Determine the (X, Y) coordinate at the center of the cell enclosing the given text.  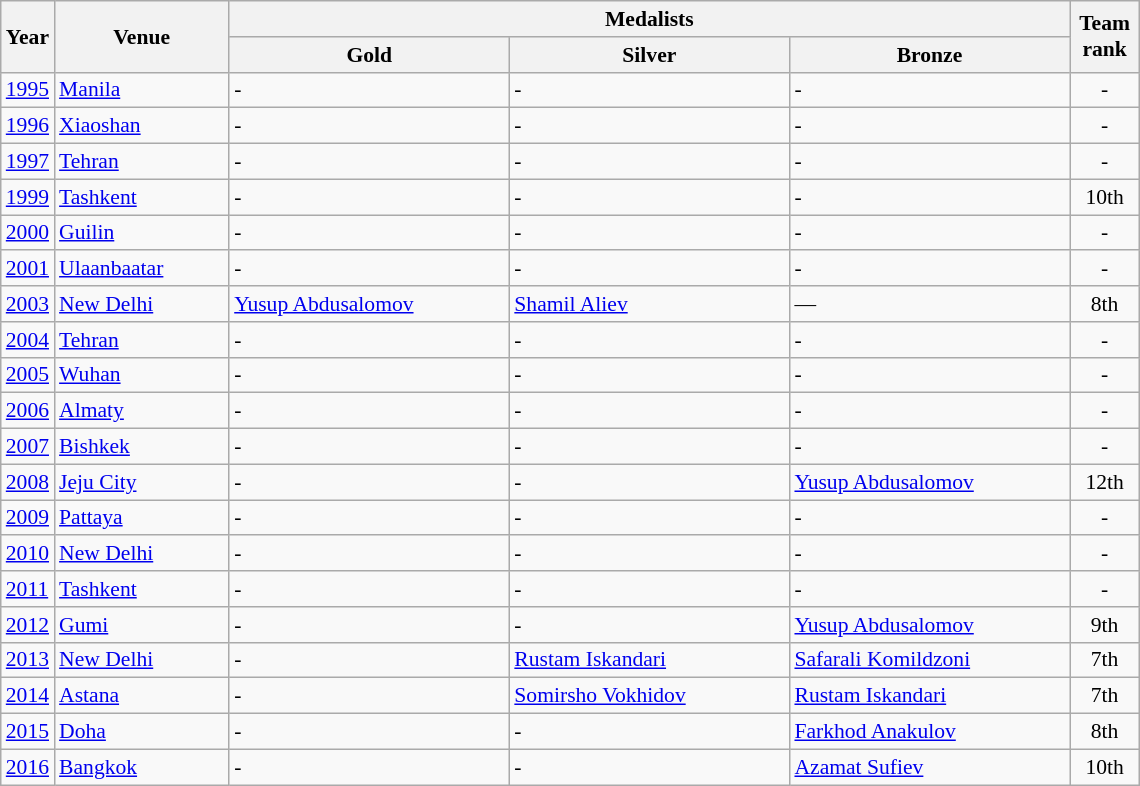
2015 (28, 732)
Bishkek (142, 447)
2012 (28, 625)
2014 (28, 696)
Azamat Sufiev (929, 767)
1999 (28, 197)
2003 (28, 304)
1997 (28, 162)
Guilin (142, 233)
Gold (369, 55)
Venue (142, 36)
2001 (28, 269)
2016 (28, 767)
Year (28, 36)
Astana (142, 696)
Silver (649, 55)
2011 (28, 589)
2004 (28, 340)
Bangkok (142, 767)
Team rank (1105, 36)
2008 (28, 482)
— (929, 304)
2007 (28, 447)
Shamil Aliev (649, 304)
Jeju City (142, 482)
Pattaya (142, 518)
Bronze (929, 55)
2006 (28, 411)
2010 (28, 554)
12th (1105, 482)
2000 (28, 233)
Doha (142, 732)
Gumi (142, 625)
2005 (28, 375)
1996 (28, 126)
2009 (28, 518)
1995 (28, 90)
Ulaanbaatar (142, 269)
Wuhan (142, 375)
Somirsho Vokhidov (649, 696)
Xiaoshan (142, 126)
Almaty (142, 411)
Manila (142, 90)
Farkhod Anakulov (929, 732)
Safarali Komildzoni (929, 660)
2013 (28, 660)
Medalists (649, 19)
9th (1105, 625)
